Identify which cell holds the provided text, then report its (X, Y) central coordinate. 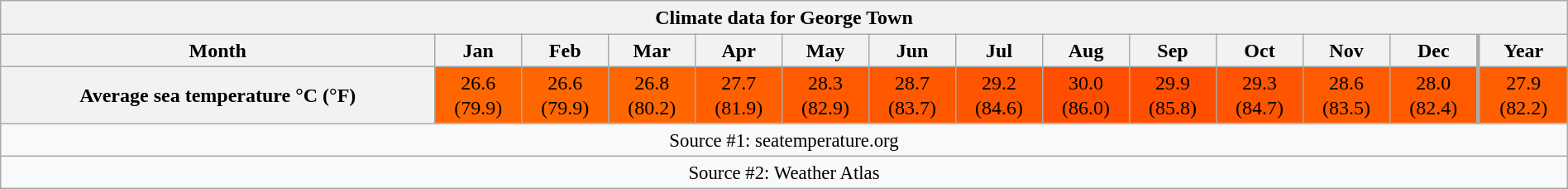
29.2(84.6) (999, 94)
Dec (1434, 51)
29.3(84.7) (1260, 94)
Feb (566, 51)
Mar (652, 51)
30.0(86.0) (1087, 94)
May (825, 51)
28.7(83.7) (913, 94)
Month (218, 51)
28.3(82.9) (825, 94)
Jun (913, 51)
Year (1523, 51)
27.9(82.2) (1523, 94)
Oct (1260, 51)
28.0(82.4) (1434, 94)
28.6(83.5) (1346, 94)
26.8(80.2) (652, 94)
Apr (739, 51)
Jul (999, 51)
29.9(85.8) (1173, 94)
Aug (1087, 51)
Sep (1173, 51)
27.7(81.9) (739, 94)
Jan (478, 51)
Source #2: Weather Atlas (784, 172)
Climate data for George Town (784, 17)
Average sea temperature °C (°F) (218, 94)
Nov (1346, 51)
Source #1: seatemperature.org (784, 139)
